Search for the cell housing the specified text and yield its (x, y) center coordinate. 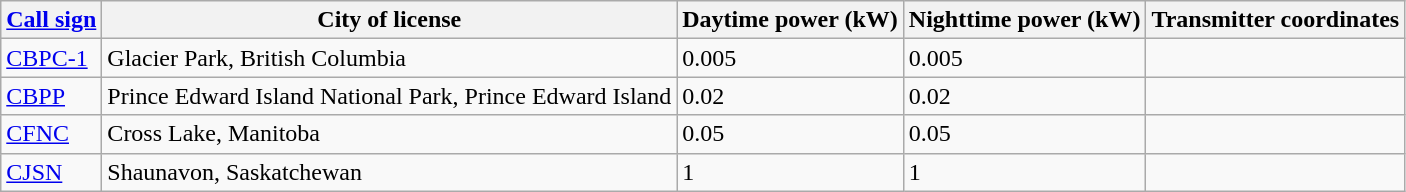
Cross Lake, Manitoba (390, 134)
Transmitter coordinates (1276, 20)
Daytime power (kW) (790, 20)
Glacier Park, British Columbia (390, 58)
CFNC (52, 134)
CBPC-1 (52, 58)
CJSN (52, 172)
Shaunavon, Saskatchewan (390, 172)
Call sign (52, 20)
Prince Edward Island National Park, Prince Edward Island (390, 96)
City of license (390, 20)
CBPP (52, 96)
Nighttime power (kW) (1024, 20)
